Return the (x, y) coordinate for the center point of the cell that contains the specified text.  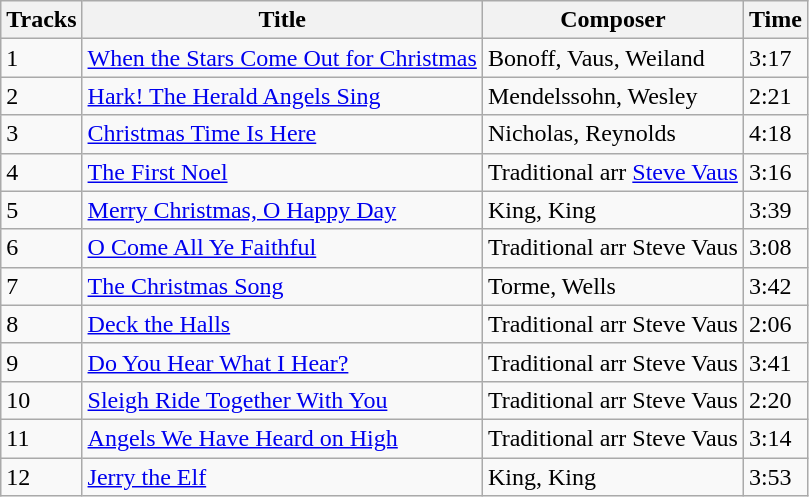
Composer (612, 20)
4:18 (775, 134)
Time (775, 20)
3 (42, 134)
Title (282, 20)
2:20 (775, 400)
4 (42, 172)
Torme, Wells (612, 286)
Christmas Time Is Here (282, 134)
O Come All Ye Faithful (282, 248)
3:41 (775, 362)
Hark! The Herald Angels Sing (282, 96)
3:53 (775, 477)
The Christmas Song (282, 286)
12 (42, 477)
5 (42, 210)
The First Noel (282, 172)
2:06 (775, 324)
7 (42, 286)
3:08 (775, 248)
Deck the Halls (282, 324)
3:42 (775, 286)
9 (42, 362)
Do You Hear What I Hear? (282, 362)
3:17 (775, 58)
Nicholas, Reynolds (612, 134)
Jerry the Elf (282, 477)
2:21 (775, 96)
3:39 (775, 210)
1 (42, 58)
Sleigh Ride Together With You (282, 400)
6 (42, 248)
3:16 (775, 172)
8 (42, 324)
3:14 (775, 438)
Tracks (42, 20)
Angels We Have Heard on High (282, 438)
Merry Christmas, O Happy Day (282, 210)
Mendelssohn, Wesley (612, 96)
When the Stars Come Out for Christmas (282, 58)
11 (42, 438)
2 (42, 96)
10 (42, 400)
Bonoff, Vaus, Weiland (612, 58)
